Return [x, y] of the center of cell containing provided text 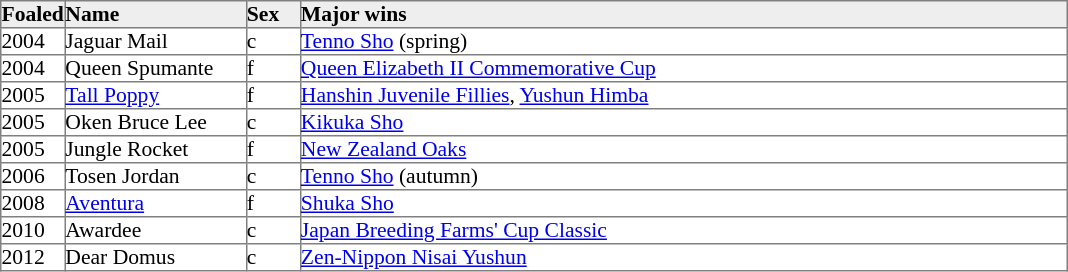
Kikuka Sho [683, 122]
Dear Domus [156, 258]
Tall Poppy [156, 96]
Jaguar Mail [156, 42]
Foaled [33, 14]
2012 [33, 258]
2010 [33, 230]
Jungle Rocket [156, 150]
Hanshin Juvenile Fillies, Yushun Himba [683, 96]
Japan Breeding Farms' Cup Classic [683, 230]
Tosen Jordan [156, 176]
Queen Elizabeth II Commemorative Cup [683, 68]
Queen Spumante [156, 68]
Aventura [156, 204]
Oken Bruce Lee [156, 122]
Name [156, 14]
Awardee [156, 230]
2006 [33, 176]
Zen-Nippon Nisai Yushun [683, 258]
New Zealand Oaks [683, 150]
Tenno Sho (autumn) [683, 176]
Tenno Sho (spring) [683, 42]
2008 [33, 204]
Shuka Sho [683, 204]
Sex [273, 14]
Major wins [683, 14]
